From the cell containing the given text, extract its center point as [x, y] coordinate. 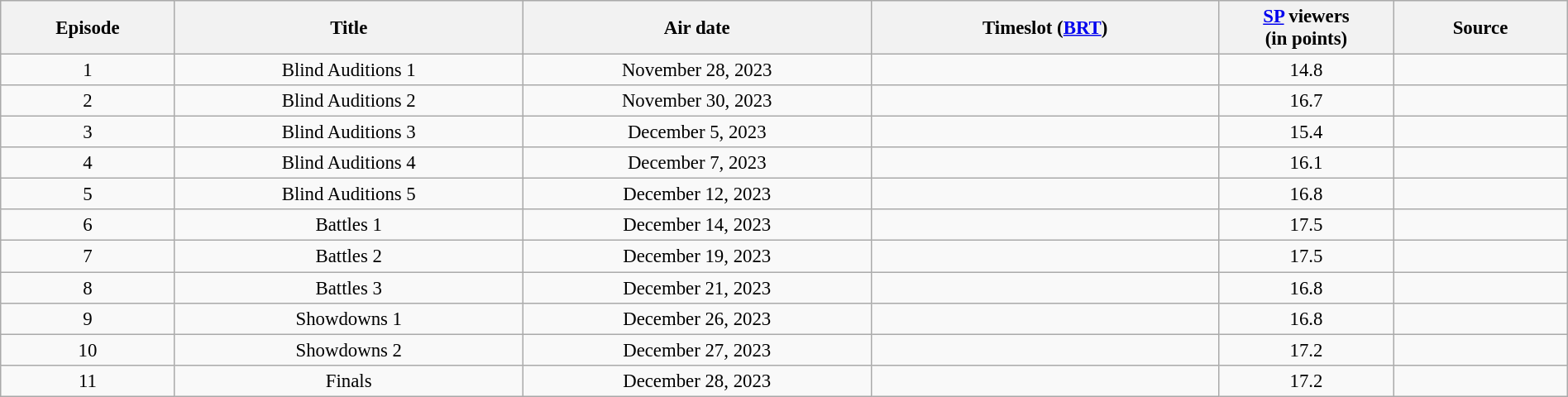
November 30, 2023 [696, 101]
14.8 [1306, 70]
1 [88, 70]
Blind Auditions 5 [349, 194]
3 [88, 132]
December 7, 2023 [696, 163]
December 26, 2023 [696, 318]
8 [88, 288]
December 28, 2023 [696, 380]
5 [88, 194]
Blind Auditions 3 [349, 132]
11 [88, 380]
December 19, 2023 [696, 256]
Title [349, 28]
Showdowns 2 [349, 350]
December 27, 2023 [696, 350]
December 5, 2023 [696, 132]
4 [88, 163]
December 14, 2023 [696, 226]
10 [88, 350]
Episode [88, 28]
9 [88, 318]
Battles 2 [349, 256]
Finals [349, 380]
December 12, 2023 [696, 194]
Showdowns 1 [349, 318]
SP viewers(in points) [1306, 28]
7 [88, 256]
15.4 [1306, 132]
Timeslot (BRT) [1045, 28]
Battles 3 [349, 288]
Battles 1 [349, 226]
Blind Auditions 1 [349, 70]
16.7 [1306, 101]
16.1 [1306, 163]
2 [88, 101]
December 21, 2023 [696, 288]
Blind Auditions 2 [349, 101]
Air date [696, 28]
6 [88, 226]
Blind Auditions 4 [349, 163]
Source [1480, 28]
November 28, 2023 [696, 70]
